Find where the given text appears and provide that cell's center as (X, Y) coordinate. 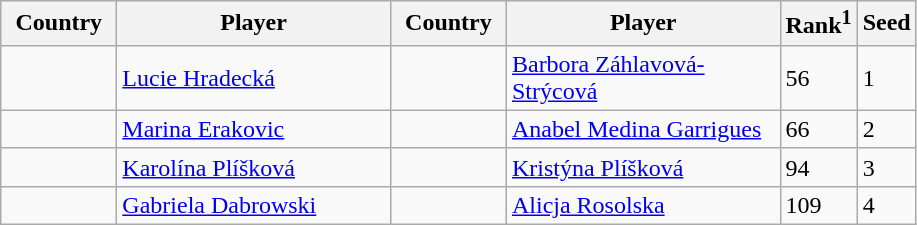
66 (818, 129)
2 (886, 129)
109 (818, 205)
Lucie Hradecká (254, 78)
Alicja Rosolska (643, 205)
56 (818, 78)
Gabriela Dabrowski (254, 205)
Anabel Medina Garrigues (643, 129)
Seed (886, 24)
4 (886, 205)
Karolína Plíšková (254, 167)
Kristýna Plíšková (643, 167)
Rank1 (818, 24)
3 (886, 167)
1 (886, 78)
Marina Erakovic (254, 129)
94 (818, 167)
Barbora Záhlavová-Strýcová (643, 78)
